Output the [x, y] coordinate of the center of the cell containing the given text.  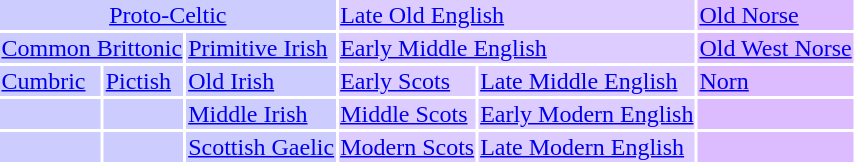
Early Modern English [587, 114]
Primitive Irish [262, 48]
Old Irish [262, 81]
Late Middle English [587, 81]
Scottish Gaelic [262, 147]
Late Modern English [587, 147]
Old West Norse [776, 48]
Modern Scots [408, 147]
Middle Irish [262, 114]
Pictish [144, 81]
Old Norse [776, 15]
Proto-Celtic [168, 15]
Early Middle English [517, 48]
Common Brittonic [92, 48]
Cumbric [50, 81]
Norn [776, 81]
Late Old English [517, 15]
Early Scots [408, 81]
Middle Scots [408, 114]
